Identify which cell holds the provided text, then report its (x, y) central coordinate. 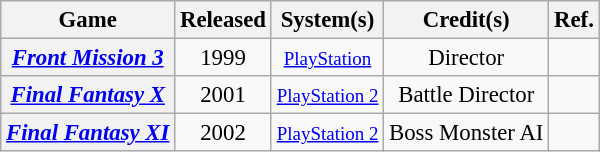
Credit(s) (466, 20)
Ref. (574, 20)
2002 (224, 133)
1999 (224, 58)
Final Fantasy XI (88, 133)
Boss Monster AI (466, 133)
Game (88, 20)
Battle Director (466, 95)
Released (224, 20)
2001 (224, 95)
Director (466, 58)
PlayStation (327, 58)
System(s) (327, 20)
Final Fantasy X (88, 95)
Front Mission 3 (88, 58)
